Pinpoint the cell where the given text exists, returning its (X, Y) midpoint coordinate. 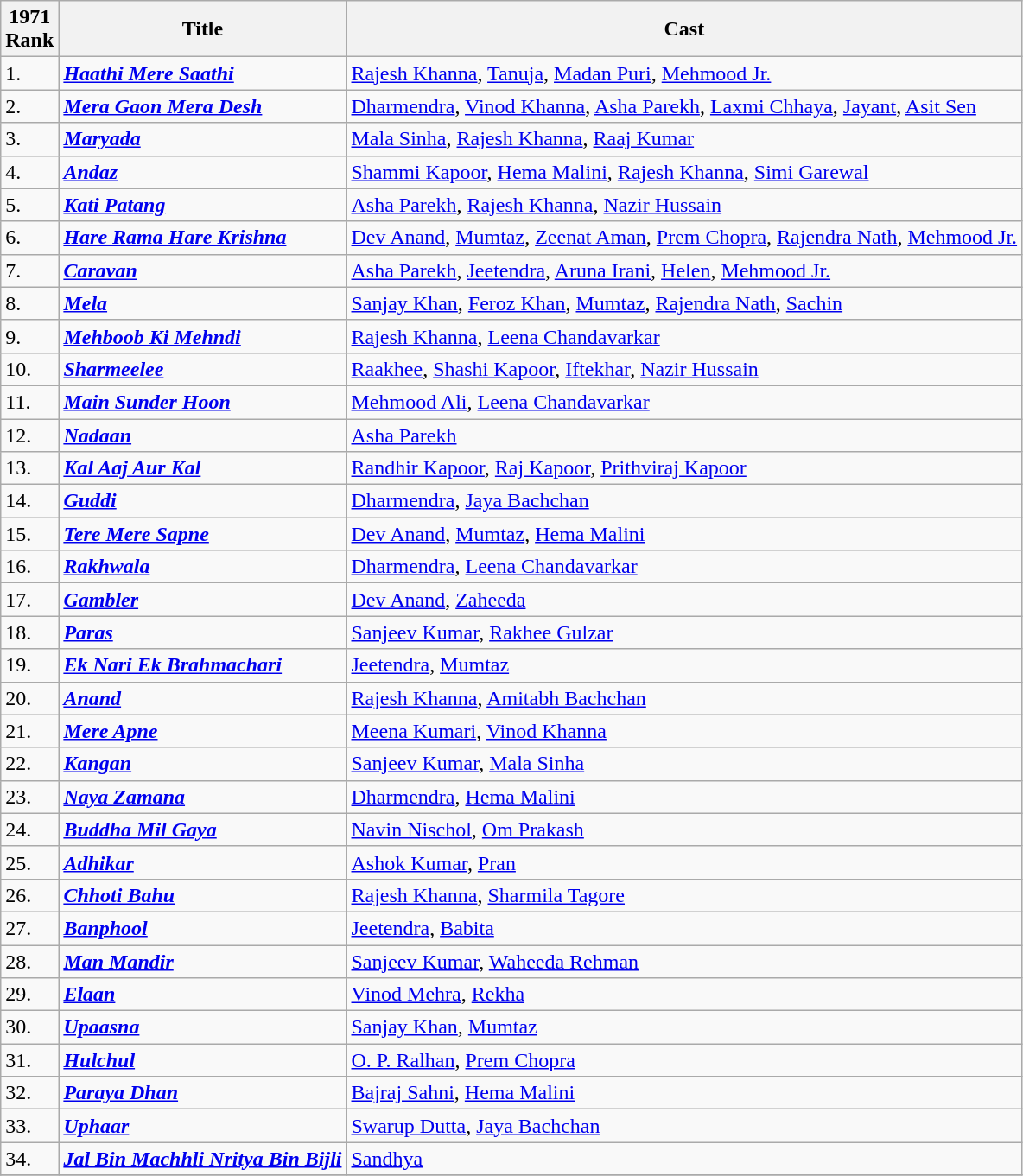
22. (29, 764)
4. (29, 172)
Rajesh Khanna, Tanuja, Madan Puri, Mehmood Jr. (684, 73)
Tere Mere Sapne (202, 534)
Hare Rama Hare Krishna (202, 238)
Jeetendra, Mumtaz (684, 665)
Dharmendra, Hema Malini (684, 797)
16. (29, 567)
Jal Bin Machhli Nritya Bin Bijli (202, 1159)
Sharmeelee (202, 369)
Kati Patang (202, 205)
11. (29, 402)
10. (29, 369)
17. (29, 600)
Sandhya (684, 1159)
Adhikar (202, 862)
Uphaar (202, 1126)
20. (29, 698)
Dev Anand, Mumtaz, Zeenat Aman, Prem Chopra, Rajendra Nath, Mehmood Jr. (684, 238)
Main Sunder Hoon (202, 402)
O. P. Ralhan, Prem Chopra (684, 1060)
1971Rank (29, 29)
Raakhee, Shashi Kapoor, Iftekhar, Nazir Hussain (684, 369)
Guddi (202, 501)
Buddha Mil Gaya (202, 830)
Dharmendra, Jaya Bachchan (684, 501)
Sanjay Khan, Feroz Khan, Mumtaz, Rajendra Nath, Sachin (684, 303)
6. (29, 238)
Gambler (202, 600)
Mere Apne (202, 731)
Asha Parekh (684, 435)
Vinod Mehra, Rekha (684, 995)
Cast (684, 29)
33. (29, 1126)
Man Mandir (202, 962)
Anand (202, 698)
31. (29, 1060)
26. (29, 895)
Elaan (202, 995)
Sanjeev Kumar, Rakhee Gulzar (684, 632)
34. (29, 1159)
Chhoti Bahu (202, 895)
Rajesh Khanna, Sharmila Tagore (684, 895)
Navin Nischol, Om Prakash (684, 830)
Sanjeev Kumar, Waheeda Rehman (684, 962)
Kal Aaj Aur Kal (202, 468)
Upaasna (202, 1027)
25. (29, 862)
30. (29, 1027)
Rajesh Khanna, Leena Chandavarkar (684, 336)
Bajraj Sahni, Hema Malini (684, 1093)
12. (29, 435)
Swarup Dutta, Jaya Bachchan (684, 1126)
Caravan (202, 270)
Hulchul (202, 1060)
Asha Parekh, Rajesh Khanna, Nazir Hussain (684, 205)
Sanjeev Kumar, Mala Sinha (684, 764)
29. (29, 995)
Naya Zamana (202, 797)
Mala Sinha, Rajesh Khanna, Raaj Kumar (684, 139)
27. (29, 928)
Nadaan (202, 435)
Mela (202, 303)
Shammi Kapoor, Hema Malini, Rajesh Khanna, Simi Garewal (684, 172)
23. (29, 797)
Paraya Dhan (202, 1093)
Dev Anand, Mumtaz, Hema Malini (684, 534)
3. (29, 139)
Mehmood Ali, Leena Chandavarkar (684, 402)
Asha Parekh, Jeetendra, Aruna Irani, Helen, Mehmood Jr. (684, 270)
Sanjay Khan, Mumtaz (684, 1027)
Rakhwala (202, 567)
32. (29, 1093)
Jeetendra, Babita (684, 928)
7. (29, 270)
15. (29, 534)
Kangan (202, 764)
Banphool (202, 928)
Rajesh Khanna, Amitabh Bachchan (684, 698)
28. (29, 962)
Andaz (202, 172)
Mehboob Ki Mehndi (202, 336)
Ek Nari Ek Brahmachari (202, 665)
Randhir Kapoor, Raj Kapoor, Prithviraj Kapoor (684, 468)
18. (29, 632)
5. (29, 205)
Maryada (202, 139)
Ashok Kumar, Pran (684, 862)
19. (29, 665)
9. (29, 336)
14. (29, 501)
Dev Anand, Zaheeda (684, 600)
13. (29, 468)
Paras (202, 632)
Dharmendra, Vinod Khanna, Asha Parekh, Laxmi Chhaya, Jayant, Asit Sen (684, 106)
2. (29, 106)
Dharmendra, Leena Chandavarkar (684, 567)
8. (29, 303)
21. (29, 731)
Title (202, 29)
Mera Gaon Mera Desh (202, 106)
24. (29, 830)
Haathi Mere Saathi (202, 73)
Meena Kumari, Vinod Khanna (684, 731)
1. (29, 73)
